Identify which cell holds the provided text, then report its [x, y] central coordinate. 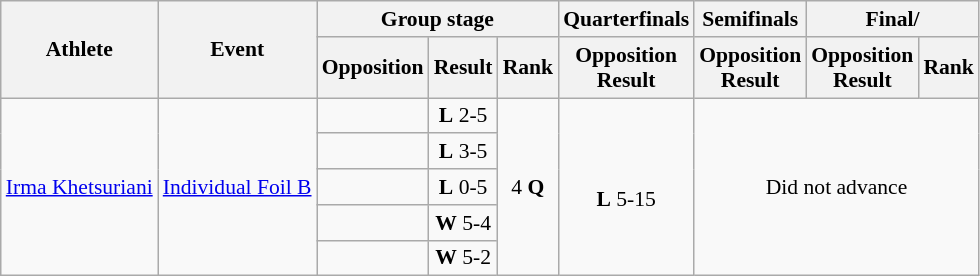
W 5-4 [464, 223]
L 0-5 [464, 187]
Individual Foil B [238, 187]
Result [464, 68]
Group stage [438, 19]
L 5-15 [626, 187]
Final/ [892, 19]
Event [238, 50]
Irma Khetsuriani [80, 187]
Semifinals [750, 19]
Opposition [373, 68]
Did not advance [836, 187]
L 3-5 [464, 152]
Athlete [80, 50]
W 5-2 [464, 258]
4 Q [528, 187]
Quarterfinals [626, 19]
L 2-5 [464, 116]
